Scan for the cell matching the given text and deliver its [x, y] coordinate at center. 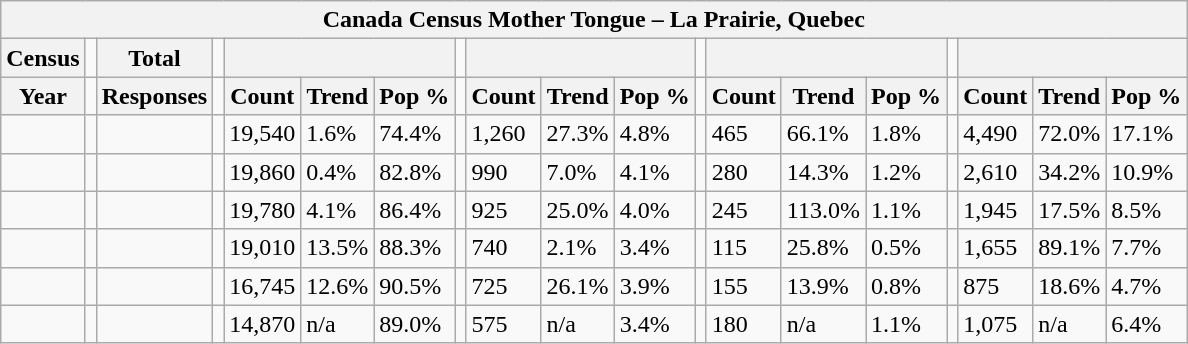
17.1% [1146, 134]
Total [154, 58]
1.8% [906, 134]
19,780 [262, 210]
155 [744, 286]
88.3% [414, 248]
86.4% [414, 210]
115 [744, 248]
4.8% [654, 134]
465 [744, 134]
Responses [154, 96]
245 [744, 210]
3.9% [654, 286]
27.3% [578, 134]
0.5% [906, 248]
19,860 [262, 172]
25.8% [823, 248]
82.8% [414, 172]
17.5% [1070, 210]
Census [43, 58]
34.2% [1070, 172]
4.7% [1146, 286]
0.4% [338, 172]
16,745 [262, 286]
4,490 [996, 134]
90.5% [414, 286]
280 [744, 172]
1,655 [996, 248]
1.2% [906, 172]
1,260 [504, 134]
Canada Census Mother Tongue – La Prairie, Quebec [594, 20]
8.5% [1146, 210]
6.4% [1146, 324]
7.0% [578, 172]
725 [504, 286]
19,540 [262, 134]
14,870 [262, 324]
1,075 [996, 324]
89.0% [414, 324]
7.7% [1146, 248]
26.1% [578, 286]
4.0% [654, 210]
0.8% [906, 286]
2.1% [578, 248]
990 [504, 172]
74.4% [414, 134]
740 [504, 248]
19,010 [262, 248]
18.6% [1070, 286]
925 [504, 210]
10.9% [1146, 172]
72.0% [1070, 134]
575 [504, 324]
89.1% [1070, 248]
13.9% [823, 286]
2,610 [996, 172]
13.5% [338, 248]
12.6% [338, 286]
66.1% [823, 134]
1.6% [338, 134]
Year [43, 96]
25.0% [578, 210]
180 [744, 324]
1,945 [996, 210]
113.0% [823, 210]
875 [996, 286]
14.3% [823, 172]
